Find where the given text appears and provide that cell's center as (x, y) coordinate. 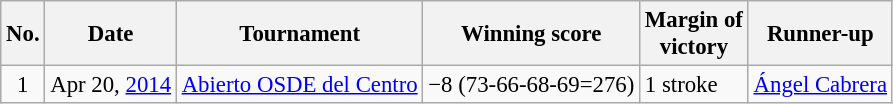
Date (110, 34)
1 (23, 85)
Abierto OSDE del Centro (300, 85)
−8 (73-66-68-69=276) (532, 85)
Winning score (532, 34)
Tournament (300, 34)
Apr 20, 2014 (110, 85)
1 stroke (694, 85)
Runner-up (820, 34)
Ángel Cabrera (820, 85)
No. (23, 34)
Margin ofvictory (694, 34)
